Output the [X, Y] coordinate of the center of the cell containing the given text.  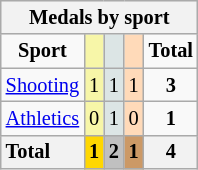
2 [114, 152]
4 [171, 152]
Sport [42, 51]
3 [171, 85]
Medals by sport [100, 17]
Athletics [42, 118]
Shooting [42, 85]
